Output the (x, y) coordinate of the center of the cell containing the given text.  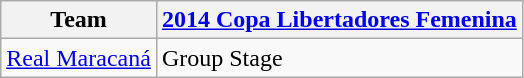
Team (79, 20)
Real Maracaná (79, 58)
Group Stage (339, 58)
2014 Copa Libertadores Femenina (339, 20)
